Provide the (x, y) coordinate of the cell's center where the given text is located.  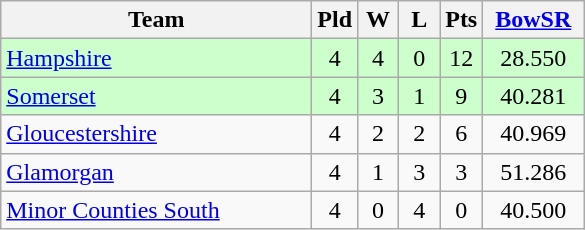
Pld (335, 20)
Pts (462, 20)
6 (462, 134)
L (420, 20)
W (378, 20)
40.500 (534, 210)
Gloucestershire (156, 134)
Somerset (156, 96)
40.281 (534, 96)
9 (462, 96)
12 (462, 58)
Glamorgan (156, 172)
Hampshire (156, 58)
Minor Counties South (156, 210)
BowSR (534, 20)
Team (156, 20)
40.969 (534, 134)
28.550 (534, 58)
51.286 (534, 172)
